Extract the (x, y) coordinate from the center of the cell holding the provided text.  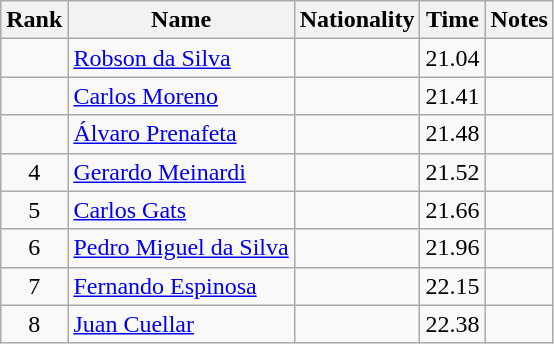
Pedro Miguel da Silva (181, 248)
21.66 (452, 210)
Rank (34, 20)
21.96 (452, 248)
22.38 (452, 324)
Name (181, 20)
21.04 (452, 58)
21.48 (452, 134)
7 (34, 286)
21.41 (452, 96)
Juan Cuellar (181, 324)
Álvaro Prenafeta (181, 134)
4 (34, 172)
8 (34, 324)
22.15 (452, 286)
Fernando Espinosa (181, 286)
Notes (519, 20)
Carlos Gats (181, 210)
5 (34, 210)
6 (34, 248)
Robson da Silva (181, 58)
Time (452, 20)
Carlos Moreno (181, 96)
Gerardo Meinardi (181, 172)
Nationality (357, 20)
21.52 (452, 172)
